Pinpoint the cell where the given text exists, returning its [x, y] midpoint coordinate. 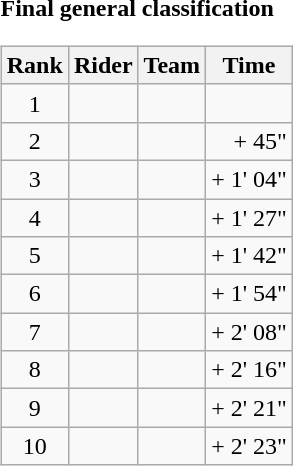
+ 45" [250, 141]
+ 1' 04" [250, 179]
Team [172, 65]
7 [34, 332]
+ 2' 23" [250, 446]
8 [34, 370]
9 [34, 408]
4 [34, 217]
1 [34, 103]
+ 1' 42" [250, 256]
+ 1' 54" [250, 294]
6 [34, 294]
5 [34, 256]
Time [250, 65]
Rank [34, 65]
Rider [103, 65]
10 [34, 446]
3 [34, 179]
+ 2' 16" [250, 370]
+ 2' 08" [250, 332]
+ 1' 27" [250, 217]
+ 2' 21" [250, 408]
2 [34, 141]
